Return the [X, Y] coordinate for the center point of the cell that contains the specified text.  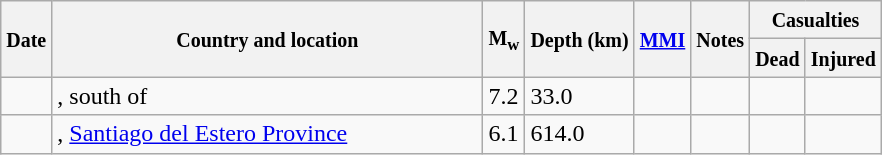
Notes [720, 39]
Mw [504, 39]
Depth (km) [580, 39]
Injured [843, 58]
33.0 [580, 96]
, south of [268, 96]
, Santiago del Estero Province [268, 134]
614.0 [580, 134]
6.1 [504, 134]
7.2 [504, 96]
MMI [662, 39]
Dead [778, 58]
Country and location [268, 39]
Casualties [816, 20]
Date [26, 39]
